Search for the cell housing the specified text and yield its (X, Y) center coordinate. 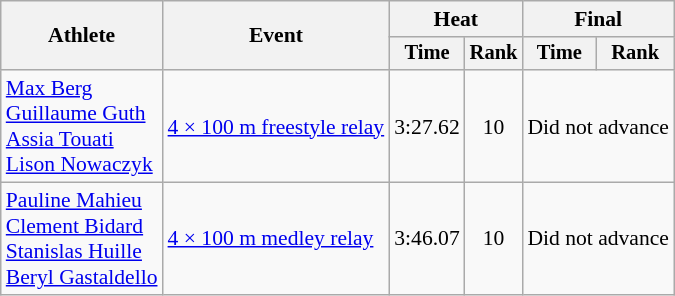
Max Berg Guillaume Guth Assia Touati Lison Nowaczyk (82, 126)
4 × 100 m freestyle relay (276, 126)
Heat (456, 19)
4 × 100 m medley relay (276, 239)
Athlete (82, 36)
Pauline Mahieu Clement Bidard Stanislas Huille Beryl Gastaldello (82, 239)
3:27.62 (426, 126)
3:46.07 (426, 239)
Final (598, 19)
Event (276, 36)
